Provide the [X, Y] coordinate of the cell's center where the given text is located.  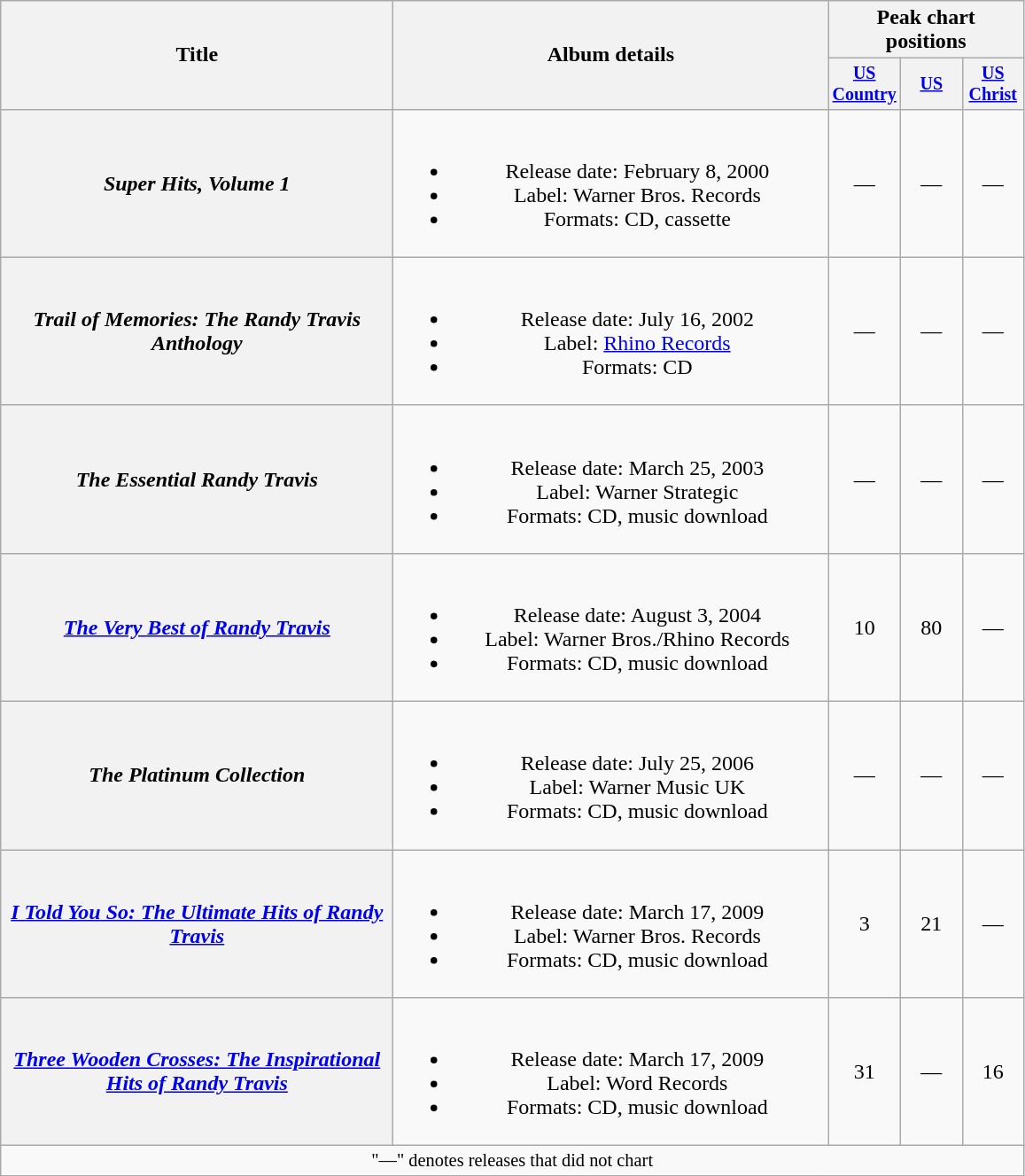
Release date: February 8, 2000Label: Warner Bros. RecordsFormats: CD, cassette [611, 183]
Release date: July 16, 2002Label: Rhino RecordsFormats: CD [611, 331]
21 [932, 923]
Release date: March 17, 2009Label: Warner Bros. RecordsFormats: CD, music download [611, 923]
Trail of Memories: The Randy Travis Anthology [197, 331]
I Told You So: The Ultimate Hits of Randy Travis [197, 923]
Release date: July 25, 2006Label: Warner Music UKFormats: CD, music download [611, 776]
Release date: March 25, 2003Label: Warner StrategicFormats: CD, music download [611, 479]
10 [865, 627]
Album details [611, 55]
Peak chartpositions [927, 30]
80 [932, 627]
US Christ [992, 83]
The Essential Randy Travis [197, 479]
"—" denotes releases that did not chart [512, 1161]
Release date: March 17, 2009Label: Word RecordsFormats: CD, music download [611, 1072]
Title [197, 55]
US [932, 83]
16 [992, 1072]
Super Hits, Volume 1 [197, 183]
3 [865, 923]
31 [865, 1072]
Three Wooden Crosses: The Inspirational Hits of Randy Travis [197, 1072]
US Country [865, 83]
The Very Best of Randy Travis [197, 627]
The Platinum Collection [197, 776]
Release date: August 3, 2004Label: Warner Bros./Rhino RecordsFormats: CD, music download [611, 627]
